Return [X, Y] of the center of cell containing provided text 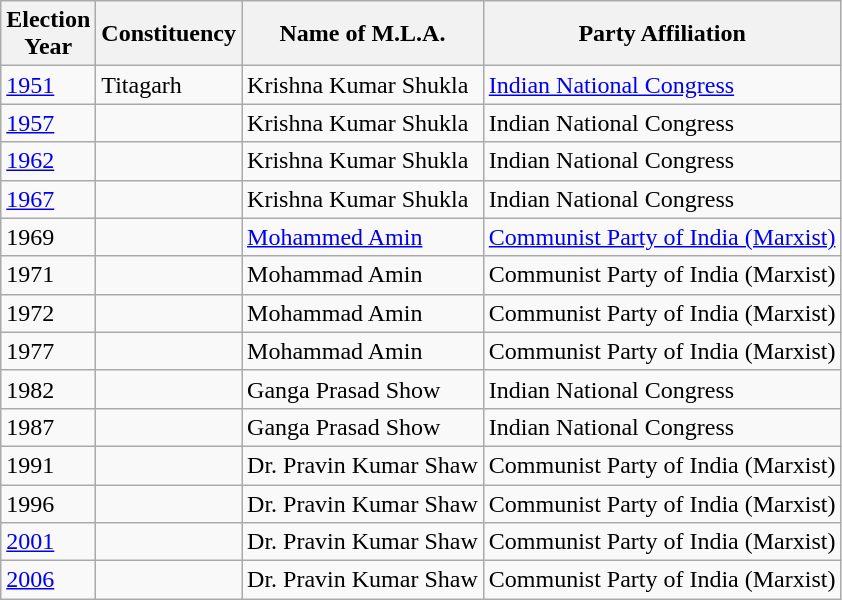
1972 [48, 313]
Mohammed Amin [363, 237]
2001 [48, 542]
1969 [48, 237]
1962 [48, 161]
Constituency [169, 34]
Titagarh [169, 85]
1971 [48, 275]
1987 [48, 427]
1967 [48, 199]
Election Year [48, 34]
1951 [48, 85]
1982 [48, 389]
1957 [48, 123]
Party Affiliation [662, 34]
1977 [48, 351]
1996 [48, 503]
1991 [48, 465]
2006 [48, 580]
Name of M.L.A. [363, 34]
